Pinpoint the cell where the given text exists, returning its (X, Y) midpoint coordinate. 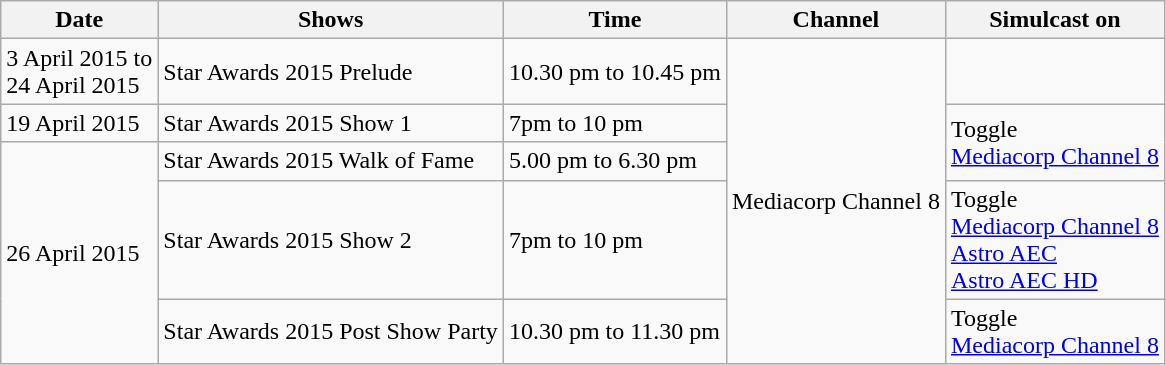
Simulcast on (1054, 20)
Mediacorp Channel 8 (836, 202)
26 April 2015 (80, 253)
Channel (836, 20)
Star Awards 2015 Show 2 (331, 240)
19 April 2015 (80, 123)
10.30 pm to 10.45 pm (614, 72)
Star Awards 2015 Prelude (331, 72)
5.00 pm to 6.30 pm (614, 161)
Shows (331, 20)
Star Awards 2015 Post Show Party (331, 332)
10.30 pm to 11.30 pm (614, 332)
3 April 2015 to 24 April 2015 (80, 72)
Star Awards 2015 Show 1 (331, 123)
Date (80, 20)
ToggleMediacorp Channel 8Astro AECAstro AEC HD (1054, 240)
Star Awards 2015 Walk of Fame (331, 161)
Time (614, 20)
